Extract the (X, Y) coordinate from the center of the cell holding the provided text.  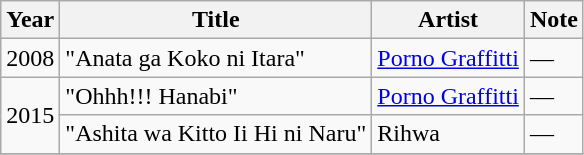
Title (216, 20)
2008 (30, 58)
"Ashita wa Kitto Ii Hi ni Naru" (216, 134)
Note (554, 20)
Year (30, 20)
Rihwa (448, 134)
"Ohhh!!! Hanabi" (216, 96)
Artist (448, 20)
"Anata ga Koko ni Itara" (216, 58)
2015 (30, 115)
